Capture the cell that displays the provided text and extract its [x, y] central coordinate. 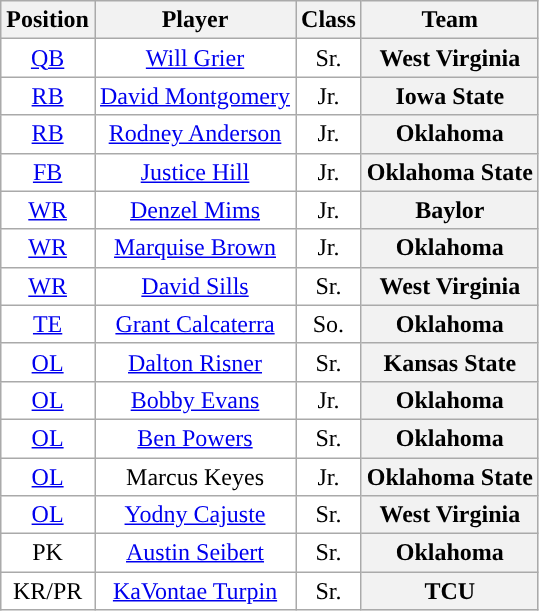
Team [450, 20]
Bobby Evans [194, 400]
TE [48, 324]
Marcus Keyes [194, 477]
So. [329, 324]
Rodney Anderson [194, 134]
David Sills [194, 286]
Austin Seibert [194, 553]
Position [48, 20]
David Montgomery [194, 96]
Kansas State [450, 362]
Ben Powers [194, 438]
Will Grier [194, 58]
Class [329, 20]
QB [48, 58]
Grant Calcaterra [194, 324]
Denzel Mims [194, 210]
Iowa State [450, 96]
PK [48, 553]
KR/PR [48, 591]
FB [48, 172]
Marquise Brown [194, 248]
Player [194, 20]
Dalton Risner [194, 362]
Yodny Cajuste [194, 515]
TCU [450, 591]
Baylor [450, 210]
KaVontae Turpin [194, 591]
Justice Hill [194, 172]
